From the cell containing the given text, extract its center point as (x, y) coordinate. 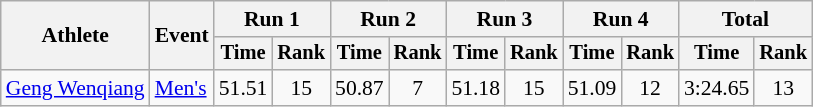
Event (182, 36)
51.09 (592, 88)
7 (418, 88)
50.87 (360, 88)
12 (650, 88)
51.51 (244, 88)
51.18 (476, 88)
Geng Wenqiang (76, 88)
Run 1 (272, 19)
Men's (182, 88)
Total (746, 19)
Run 3 (504, 19)
Run 2 (388, 19)
Athlete (76, 36)
Run 4 (621, 19)
3:24.65 (716, 88)
13 (783, 88)
